From the cell containing the given text, extract its center point as [x, y] coordinate. 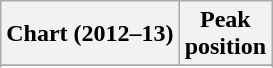
Chart (2012–13) [90, 34]
Peakposition [225, 34]
